Detect which cell encompasses the target text, then output its (x, y) center coordinate. 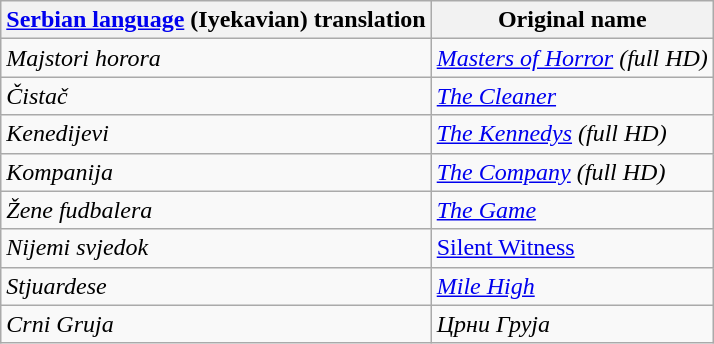
Majstori horora (216, 58)
The Cleaner (572, 96)
The Kennedys (full HD) (572, 134)
The Game (572, 210)
Original name (572, 20)
The Company (full HD) (572, 172)
Žene fudbalera (216, 210)
Nijemi svjedok (216, 248)
Silent Witness (572, 248)
Stjuardese (216, 286)
Црни Груја (572, 324)
Masters of Horror (full HD) (572, 58)
Čistač (216, 96)
Serbian language (Iyekavian) translation (216, 20)
Kenedijevi (216, 134)
Kompanija (216, 172)
Mile High (572, 286)
Crni Gruja (216, 324)
